Extract the [X, Y] coordinate from the center of the cell holding the provided text.  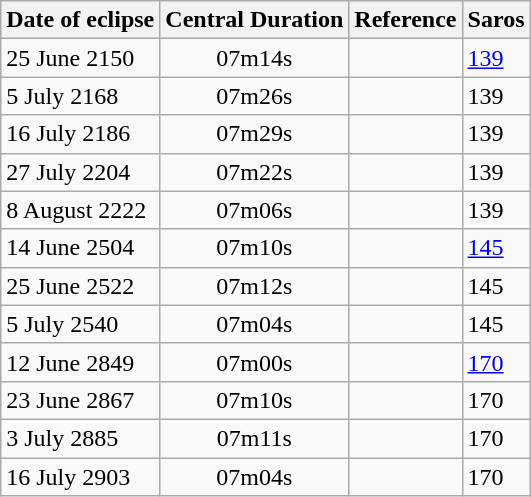
Central Duration [254, 20]
5 July 2540 [80, 324]
07m12s [254, 286]
27 July 2204 [80, 172]
3 July 2885 [80, 438]
5 July 2168 [80, 96]
07m14s [254, 58]
Reference [406, 20]
07m06s [254, 210]
07m11s [254, 438]
Date of eclipse [80, 20]
12 June 2849 [80, 362]
23 June 2867 [80, 400]
Saros [496, 20]
16 July 2186 [80, 134]
07m29s [254, 134]
25 June 2522 [80, 286]
8 August 2222 [80, 210]
16 July 2903 [80, 477]
14 June 2504 [80, 248]
07m22s [254, 172]
07m00s [254, 362]
07m26s [254, 96]
25 June 2150 [80, 58]
